Locate the cell with the specified text and output its [X, Y] center coordinate. 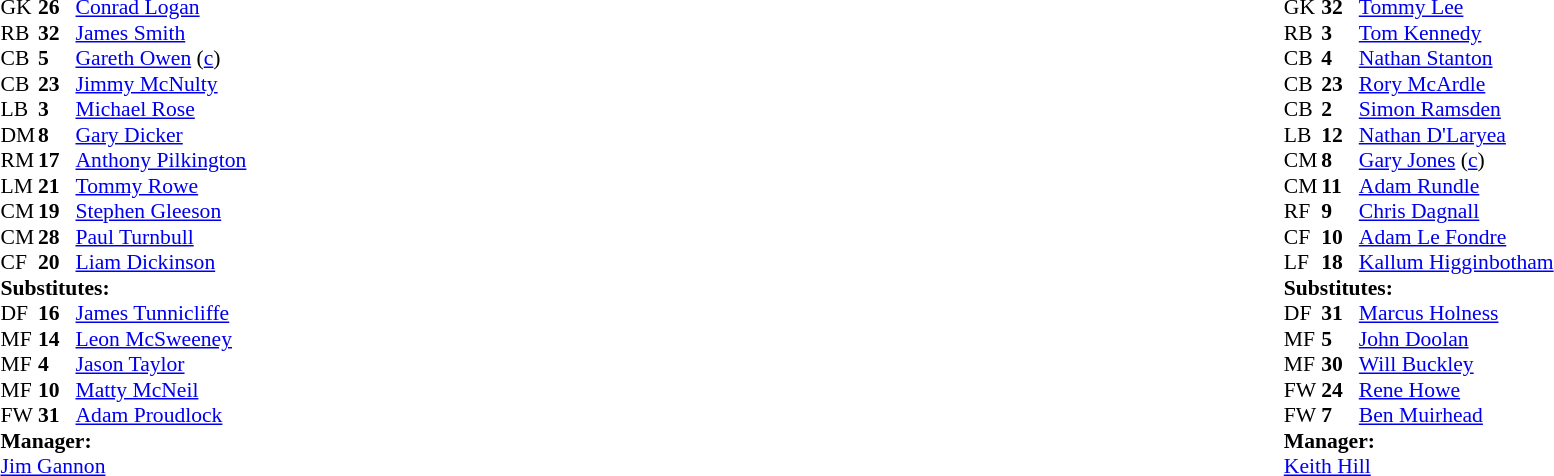
Ben Muirhead [1456, 415]
Will Buckley [1456, 365]
Gareth Owen (c) [162, 59]
18 [1340, 263]
Matty McNeil [162, 390]
Adam Rundle [1456, 186]
Nathan Stanton [1456, 59]
Nathan D'Laryea [1456, 135]
Simon Ramsden [1456, 109]
Paul Turnbull [162, 237]
Jason Taylor [162, 365]
16 [57, 313]
Stephen Gleeson [162, 211]
32 [57, 33]
12 [1340, 135]
14 [57, 339]
LM [19, 186]
Leon McSweeney [162, 339]
11 [1340, 186]
Anthony Pilkington [162, 161]
Gary Dicker [162, 135]
James Smith [162, 33]
Tom Kennedy [1456, 33]
20 [57, 263]
Adam Proudlock [162, 415]
Tommy Rowe [162, 186]
Rory McArdle [1456, 84]
Marcus Holness [1456, 313]
28 [57, 237]
Chris Dagnall [1456, 211]
RM [19, 161]
Jimmy McNulty [162, 84]
James Tunnicliffe [162, 313]
19 [57, 211]
Kallum Higginbotham [1456, 263]
DM [19, 135]
LF [1303, 263]
21 [57, 186]
Adam Le Fondre [1456, 237]
7 [1340, 415]
30 [1340, 365]
17 [57, 161]
Rene Howe [1456, 390]
John Doolan [1456, 339]
Gary Jones (c) [1456, 161]
RF [1303, 211]
9 [1340, 211]
2 [1340, 109]
Michael Rose [162, 109]
Liam Dickinson [162, 263]
24 [1340, 390]
